Pinpoint the cell where the given text exists, returning its (x, y) midpoint coordinate. 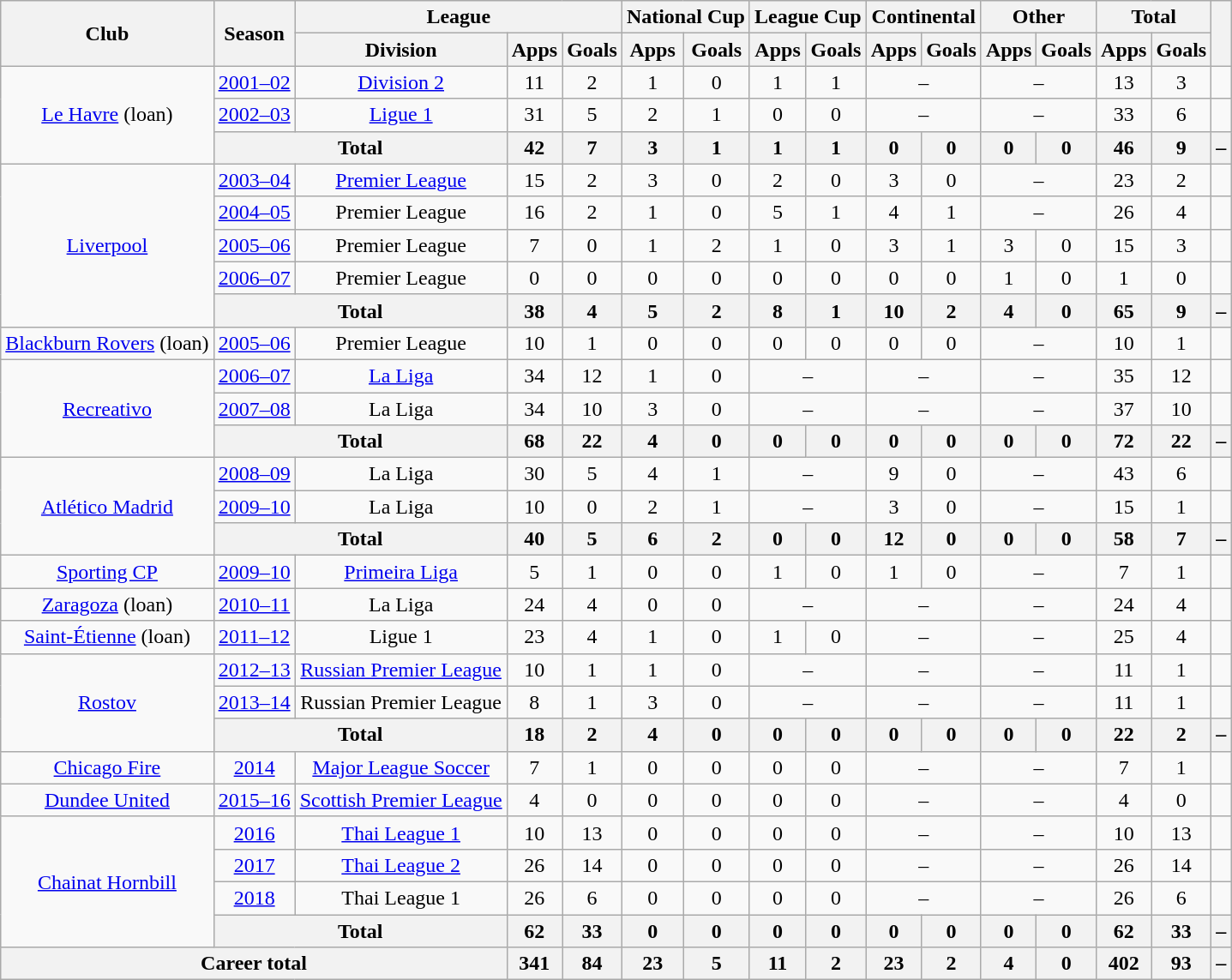
40 (534, 539)
2018 (254, 898)
46 (1124, 147)
Chicago Fire (107, 767)
2007–08 (254, 409)
18 (534, 735)
League (458, 17)
2010–11 (254, 604)
2017 (254, 865)
402 (1124, 964)
Division (401, 50)
Thai League 2 (401, 865)
38 (534, 310)
2011–12 (254, 637)
35 (1124, 376)
Atlético Madrid (107, 507)
Other (1038, 17)
2002–03 (254, 115)
Dundee United (107, 800)
25 (1124, 637)
Scottish Premier League (401, 800)
Primeira Liga (401, 572)
42 (534, 147)
30 (534, 474)
341 (534, 964)
72 (1124, 442)
58 (1124, 539)
2004–05 (254, 213)
93 (1181, 964)
Season (254, 33)
43 (1124, 474)
Major League Soccer (401, 767)
37 (1124, 409)
Continental (923, 17)
2001–02 (254, 82)
2003–04 (254, 180)
Le Havre (loan) (107, 115)
Liverpool (107, 245)
Zaragoza (loan) (107, 604)
Chainat Hornbill (107, 881)
65 (1124, 310)
2016 (254, 833)
Division 2 (401, 82)
2008–09 (254, 474)
31 (534, 115)
84 (592, 964)
Club (107, 33)
Sporting CP (107, 572)
Blackburn Rovers (loan) (107, 343)
16 (534, 213)
Recreativo (107, 408)
Rostov (107, 702)
2013–14 (254, 702)
2014 (254, 767)
68 (534, 442)
2015–16 (254, 800)
Career total (254, 964)
Saint-Étienne (loan) (107, 637)
National Cup (686, 17)
2012–13 (254, 670)
League Cup (808, 17)
